For the text-containing cell, return its midpoint in [x, y] coordinate format. 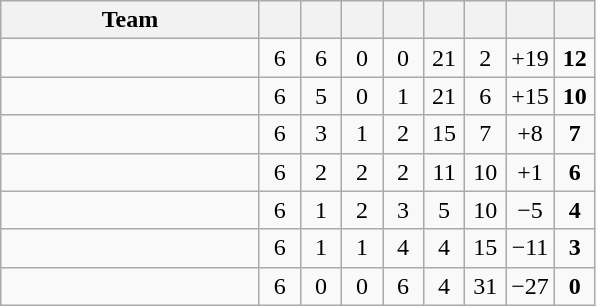
−27 [530, 286]
+8 [530, 134]
−5 [530, 210]
+1 [530, 172]
+19 [530, 58]
12 [574, 58]
11 [444, 172]
−11 [530, 248]
Team [130, 20]
+15 [530, 96]
31 [486, 286]
